Extract the [x, y] coordinate from the center of the cell holding the provided text.  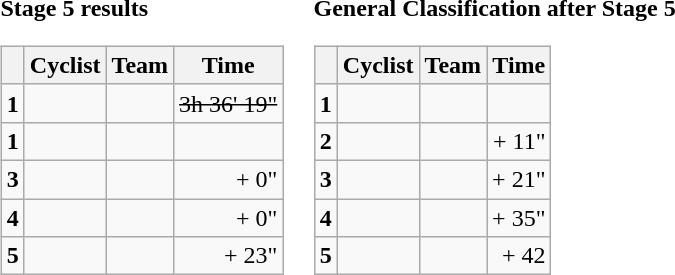
+ 21" [519, 179]
+ 35" [519, 217]
3h 36' 19" [228, 103]
+ 42 [519, 256]
2 [326, 141]
+ 11" [519, 141]
+ 23" [228, 256]
